Scan for the cell matching the given text and deliver its [X, Y] coordinate at center. 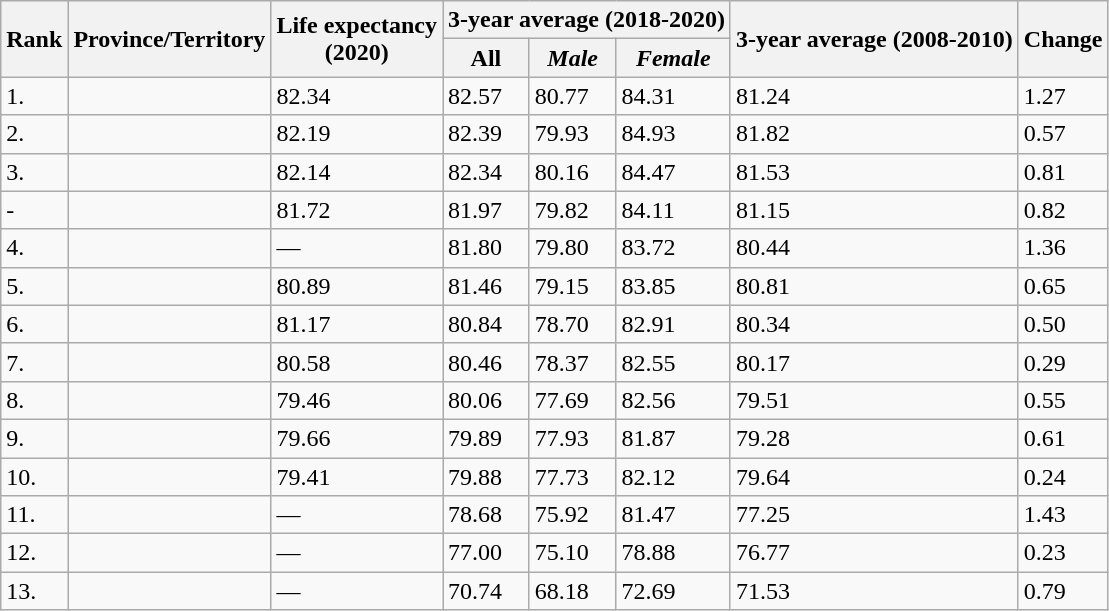
76.77 [874, 553]
- [34, 210]
82.57 [486, 96]
Change [1063, 39]
79.15 [572, 286]
0.81 [1063, 172]
0.79 [1063, 591]
81.72 [357, 210]
79.89 [486, 438]
0.55 [1063, 400]
1.27 [1063, 96]
Life expectancy(2020) [357, 39]
82.55 [673, 362]
79.46 [357, 400]
77.25 [874, 515]
5. [34, 286]
80.06 [486, 400]
82.39 [486, 134]
79.28 [874, 438]
79.64 [874, 477]
78.88 [673, 553]
81.46 [486, 286]
82.14 [357, 172]
77.73 [572, 477]
80.81 [874, 286]
84.93 [673, 134]
81.53 [874, 172]
84.47 [673, 172]
3. [34, 172]
Female [673, 58]
81.87 [673, 438]
0.57 [1063, 134]
2. [34, 134]
81.80 [486, 248]
82.19 [357, 134]
Male [572, 58]
79.51 [874, 400]
81.17 [357, 324]
80.89 [357, 286]
77.93 [572, 438]
All [486, 58]
80.44 [874, 248]
0.65 [1063, 286]
81.82 [874, 134]
82.56 [673, 400]
0.24 [1063, 477]
1.43 [1063, 515]
3-year average (2008-2010) [874, 39]
80.16 [572, 172]
4. [34, 248]
71.53 [874, 591]
80.84 [486, 324]
9. [34, 438]
0.23 [1063, 553]
80.58 [357, 362]
0.50 [1063, 324]
80.17 [874, 362]
80.46 [486, 362]
12. [34, 553]
79.80 [572, 248]
81.97 [486, 210]
72.69 [673, 591]
81.24 [874, 96]
83.72 [673, 248]
79.66 [357, 438]
3-year average (2018-2020) [587, 20]
1.36 [1063, 248]
75.92 [572, 515]
80.77 [572, 96]
75.10 [572, 553]
77.69 [572, 400]
82.12 [673, 477]
84.31 [673, 96]
83.85 [673, 286]
79.93 [572, 134]
81.15 [874, 210]
79.82 [572, 210]
78.70 [572, 324]
Province/Territory [170, 39]
10. [34, 477]
68.18 [572, 591]
80.34 [874, 324]
1. [34, 96]
0.29 [1063, 362]
11. [34, 515]
0.82 [1063, 210]
13. [34, 591]
78.68 [486, 515]
77.00 [486, 553]
6. [34, 324]
79.41 [357, 477]
70.74 [486, 591]
Rank [34, 39]
0.61 [1063, 438]
81.47 [673, 515]
82.91 [673, 324]
84.11 [673, 210]
7. [34, 362]
78.37 [572, 362]
79.88 [486, 477]
8. [34, 400]
